Scan for the cell matching the given text and deliver its [x, y] coordinate at center. 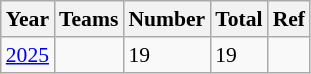
2025 [28, 55]
Ref [289, 19]
Teams [88, 19]
Number [166, 19]
Year [28, 19]
Total [238, 19]
